Provide the (X, Y) coordinate of the cell's center where the given text is located.  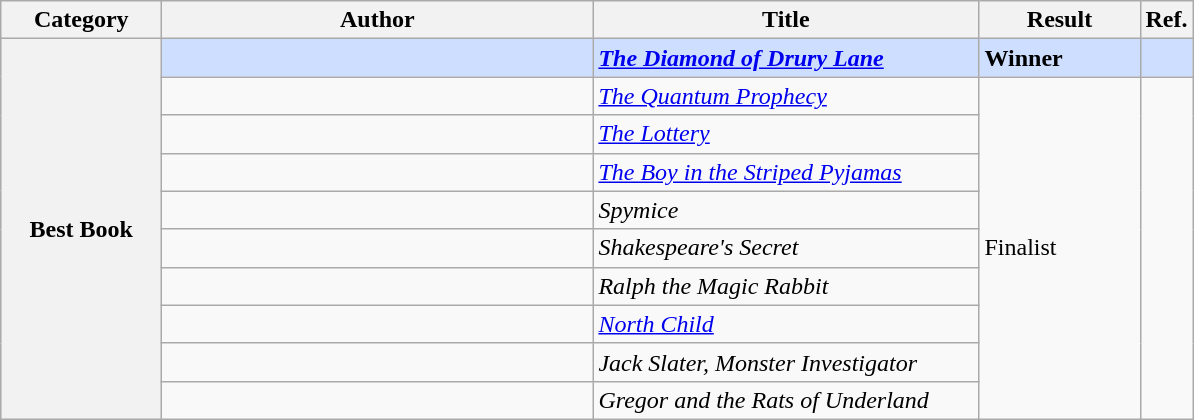
North Child (786, 324)
The Lottery (786, 134)
Spymice (786, 210)
Result (1060, 20)
Finalist (1060, 248)
Gregor and the Rats of Underland (786, 400)
The Diamond of Drury Lane (786, 58)
Best Book (82, 230)
Winner (1060, 58)
Title (786, 20)
Category (82, 20)
Shakespeare's Secret (786, 248)
Author (378, 20)
The Boy in the Striped Pyjamas (786, 172)
The Quantum Prophecy (786, 96)
Jack Slater, Monster Investigator (786, 362)
Ref. (1166, 20)
Ralph the Magic Rabbit (786, 286)
